Detect which cell encompasses the target text, then output its (X, Y) center coordinate. 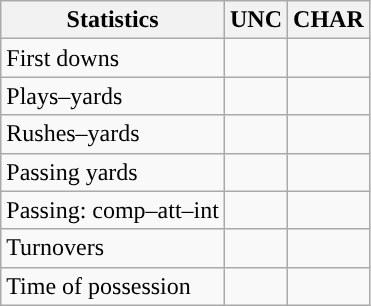
Time of possession (113, 286)
Turnovers (113, 248)
UNC (256, 20)
Statistics (113, 20)
First downs (113, 58)
Rushes–yards (113, 134)
Passing: comp–att–int (113, 210)
CHAR (329, 20)
Passing yards (113, 172)
Plays–yards (113, 96)
